Find where the given text appears and provide that cell's center as (x, y) coordinate. 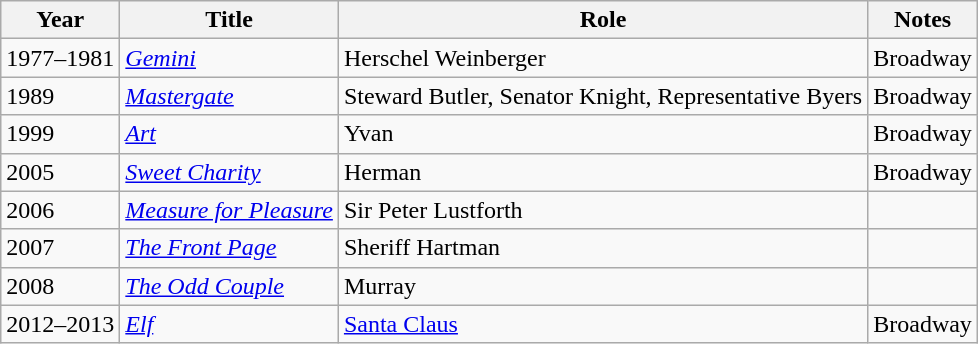
Measure for Pleasure (230, 210)
Elf (230, 324)
Sir Peter Lustforth (602, 210)
1999 (60, 134)
Sheriff Hartman (602, 248)
Gemini (230, 58)
The Odd Couple (230, 286)
2007 (60, 248)
Sweet Charity (230, 172)
1989 (60, 96)
Herschel Weinberger (602, 58)
2012–2013 (60, 324)
2006 (60, 210)
1977–1981 (60, 58)
Title (230, 20)
Notes (923, 20)
2008 (60, 286)
Murray (602, 286)
Year (60, 20)
Art (230, 134)
Herman (602, 172)
The Front Page (230, 248)
Role (602, 20)
2005 (60, 172)
Yvan (602, 134)
Steward Butler, Senator Knight, Representative Byers (602, 96)
Santa Claus (602, 324)
Mastergate (230, 96)
